Determine the (X, Y) coordinate at the center of the cell enclosing the given text.  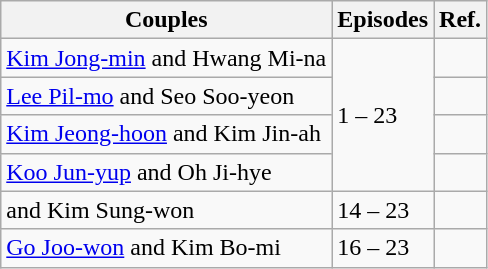
Lee Pil-mo and Seo Soo-yeon (166, 96)
Kim Jeong-hoon and Kim Jin-ah (166, 134)
1 – 23 (383, 115)
Couples (166, 20)
Koo Jun-yup and Oh Ji-hye (166, 172)
14 – 23 (383, 210)
Episodes (383, 20)
and Kim Sung-won (166, 210)
16 – 23 (383, 248)
Ref. (460, 20)
Go Joo-won and Kim Bo-mi (166, 248)
Kim Jong-min and Hwang Mi-na (166, 58)
